Return the (X, Y) coordinate for the center point of the cell that contains the specified text.  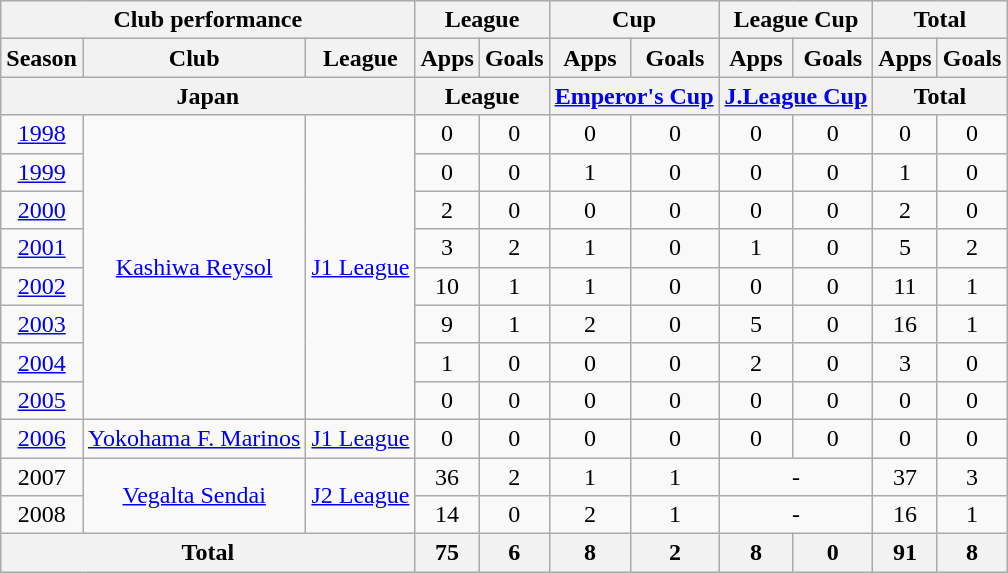
2000 (42, 210)
75 (447, 553)
14 (447, 515)
Emperor's Cup (634, 96)
91 (905, 553)
1999 (42, 172)
2001 (42, 248)
6 (514, 553)
37 (905, 477)
2002 (42, 286)
2008 (42, 515)
Yokohama F. Marinos (194, 438)
Club performance (208, 20)
9 (447, 324)
2007 (42, 477)
Season (42, 58)
Club (194, 58)
League Cup (796, 20)
Kashiwa Reysol (194, 267)
2004 (42, 362)
2006 (42, 438)
1998 (42, 134)
10 (447, 286)
36 (447, 477)
Vegalta Sendai (194, 496)
2005 (42, 400)
2003 (42, 324)
J2 League (360, 496)
11 (905, 286)
J.League Cup (796, 96)
Japan (208, 96)
Cup (634, 20)
